Return [X, Y] of the center of cell containing provided text 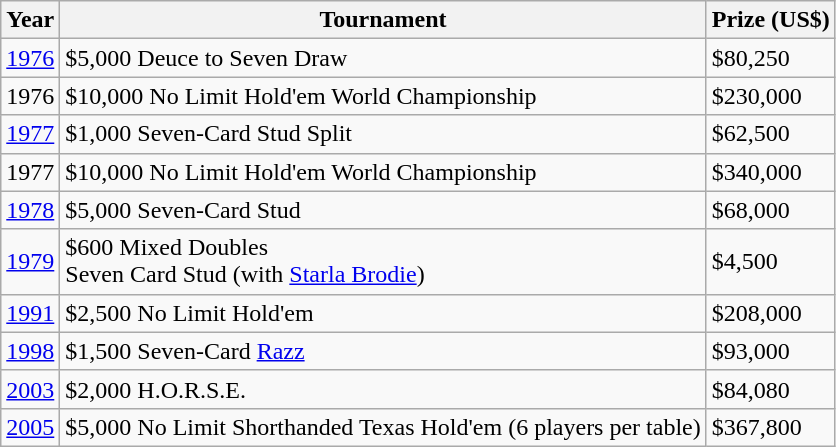
$230,000 [770, 96]
$5,000 Deuce to Seven Draw [383, 58]
$62,500 [770, 134]
Year [30, 20]
$367,800 [770, 427]
2003 [30, 389]
$5,000 No Limit Shorthanded Texas Hold'em (6 players per table) [383, 427]
$93,000 [770, 351]
Tournament [383, 20]
$600 Mixed DoublesSeven Card Stud (with Starla Brodie) [383, 262]
$208,000 [770, 313]
$2,500 No Limit Hold'em [383, 313]
1979 [30, 262]
$2,000 H.O.R.S.E. [383, 389]
$1,000 Seven-Card Stud Split [383, 134]
1991 [30, 313]
$5,000 Seven-Card Stud [383, 210]
$4,500 [770, 262]
2005 [30, 427]
$84,080 [770, 389]
$1,500 Seven-Card Razz [383, 351]
Prize (US$) [770, 20]
1978 [30, 210]
$80,250 [770, 58]
1998 [30, 351]
$340,000 [770, 172]
$68,000 [770, 210]
